Determine the (X, Y) coordinate at the center of the cell enclosing the given text.  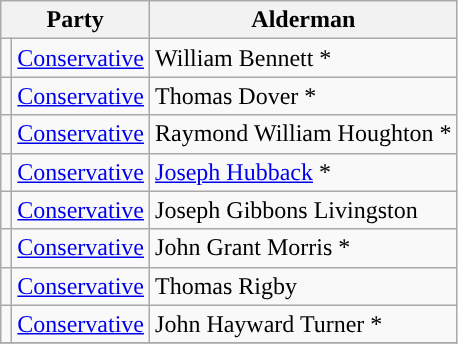
William Bennett * (304, 58)
John Grant Morris * (304, 248)
Raymond William Houghton * (304, 134)
Joseph Gibbons Livingston (304, 210)
Joseph Hubback * (304, 172)
Alderman (304, 20)
Party (76, 20)
Thomas Dover * (304, 96)
John Hayward Turner * (304, 324)
Thomas Rigby (304, 286)
